Find where the given text appears and provide that cell's center as [x, y] coordinate. 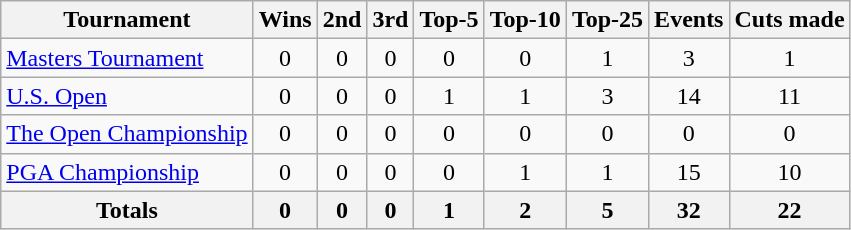
Top-5 [449, 20]
10 [790, 172]
Masters Tournament [127, 58]
PGA Championship [127, 172]
15 [689, 172]
Events [689, 20]
Wins [285, 20]
Top-25 [607, 20]
The Open Championship [127, 134]
32 [689, 210]
Top-10 [525, 20]
U.S. Open [127, 96]
11 [790, 96]
3rd [390, 20]
2nd [342, 20]
14 [689, 96]
2 [525, 210]
Tournament [127, 20]
5 [607, 210]
22 [790, 210]
Cuts made [790, 20]
Totals [127, 210]
